Find where the given text appears and provide that cell's center as [x, y] coordinate. 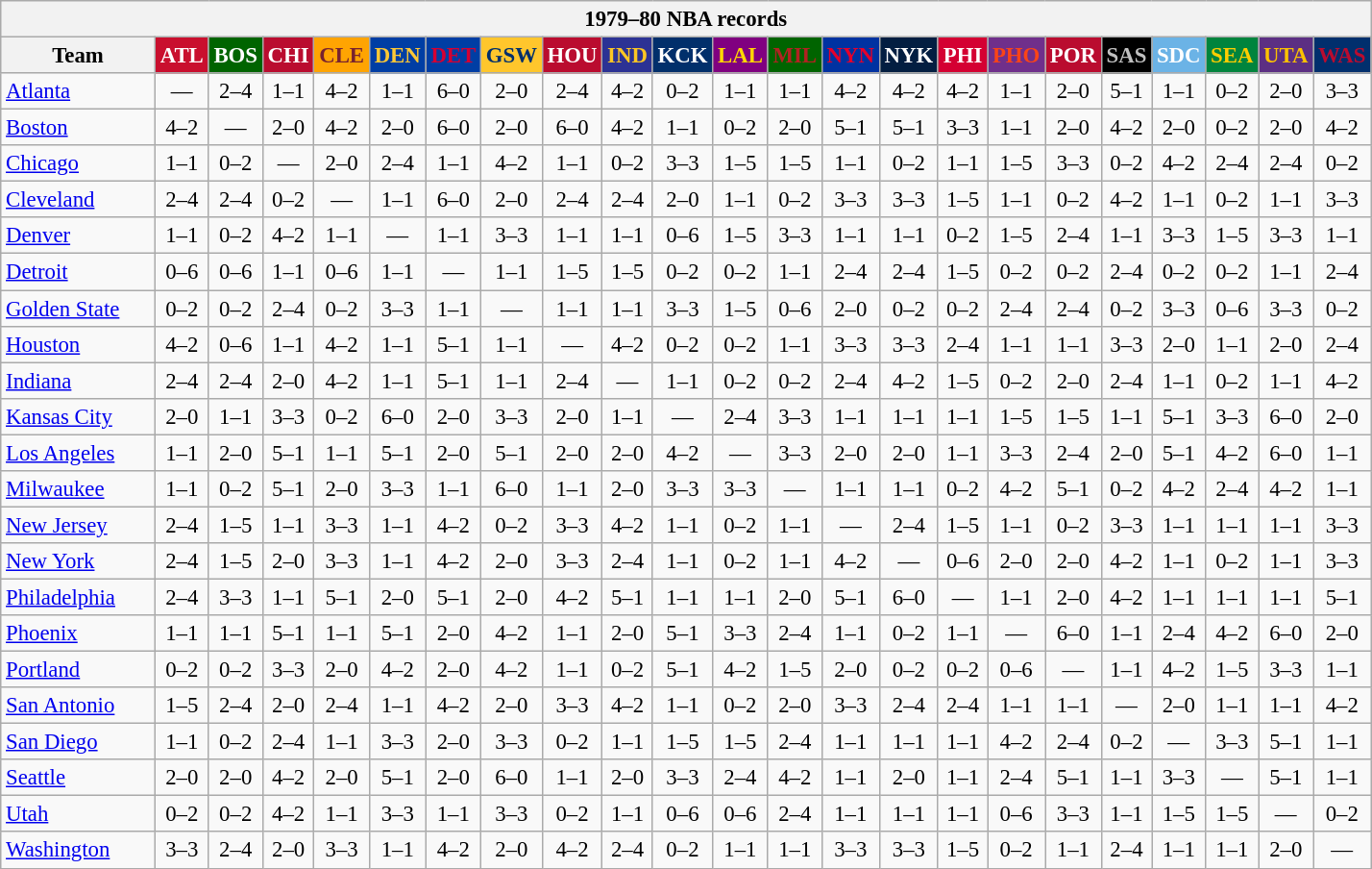
SDC [1179, 56]
PHO [1017, 56]
WAS [1342, 56]
MIL [795, 56]
Philadelphia [79, 597]
CHI [288, 56]
New Jersey [79, 525]
1979–80 NBA records [686, 19]
Milwaukee [79, 489]
Denver [79, 236]
BOS [235, 56]
Portland [79, 670]
Team [79, 56]
Cleveland [79, 200]
CLE [342, 56]
Indiana [79, 381]
HOU [573, 56]
LAL [740, 56]
GSW [512, 56]
Kansas City [79, 416]
IND [627, 56]
Los Angeles [79, 453]
Seattle [79, 778]
Detroit [79, 272]
PHI [963, 56]
NYK [909, 56]
Washington [79, 851]
San Antonio [79, 706]
Atlanta [79, 91]
ATL [182, 56]
Houston [79, 344]
KCK [682, 56]
Boston [79, 128]
DET [453, 56]
San Diego [79, 742]
Golden State [79, 309]
UTA [1286, 56]
SAS [1126, 56]
New York [79, 561]
Chicago [79, 163]
SEA [1232, 56]
DEN [398, 56]
Utah [79, 814]
Phoenix [79, 633]
POR [1074, 56]
NYN [850, 56]
